Scan for the cell matching the given text and deliver its [X, Y] coordinate at center. 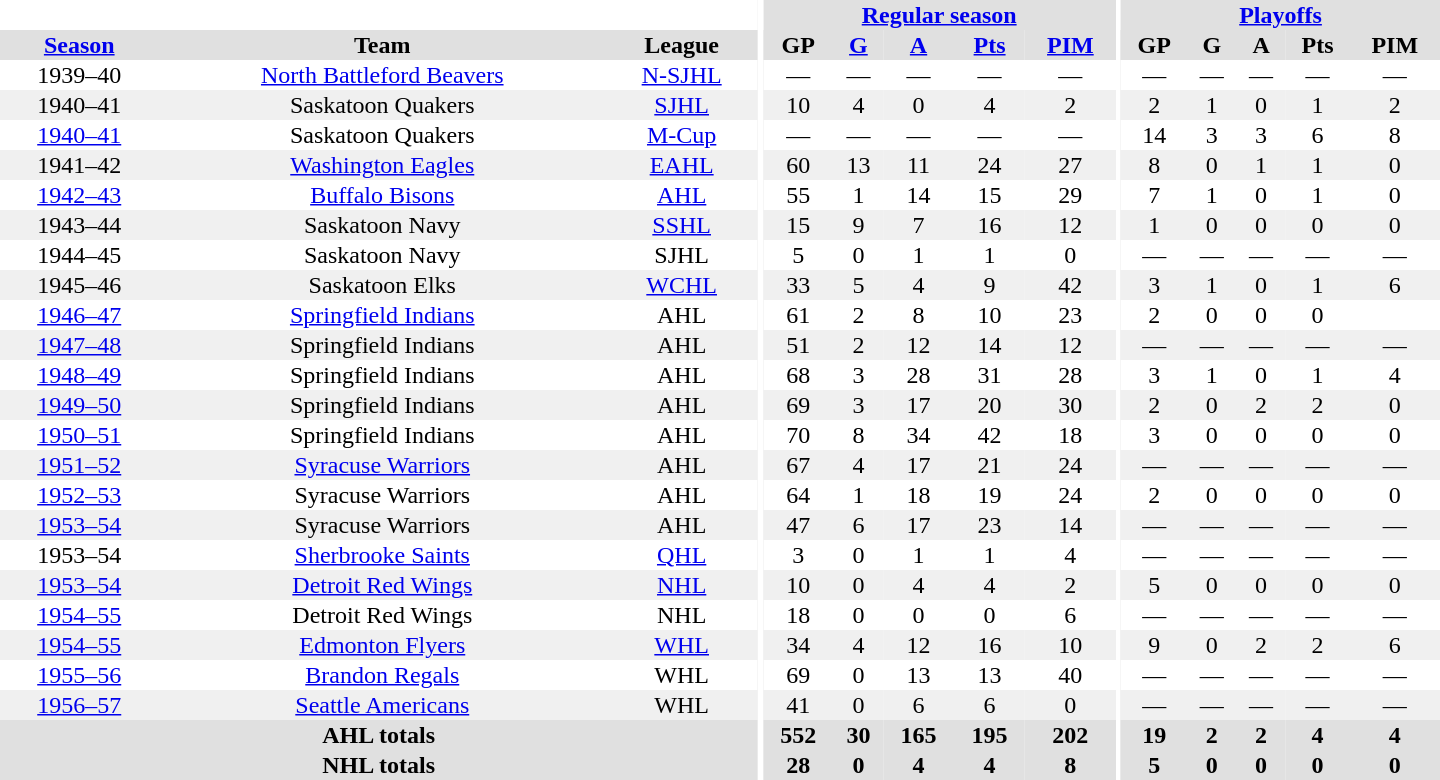
Seattle Americans [383, 705]
68 [798, 375]
Playoffs [1280, 15]
67 [798, 465]
1952–53 [80, 495]
33 [798, 285]
1942–43 [80, 195]
Regular season [940, 15]
1945–46 [80, 285]
North Battleford Beavers [383, 75]
202 [1070, 735]
1949–50 [80, 405]
1946–47 [80, 315]
Season [80, 45]
WCHL [682, 285]
1951–52 [80, 465]
N-SJHL [682, 75]
QHL [682, 555]
70 [798, 435]
1943–44 [80, 225]
Buffalo Bisons [383, 195]
1939–40 [80, 75]
552 [798, 735]
60 [798, 165]
61 [798, 315]
1955–56 [80, 675]
47 [798, 525]
31 [990, 375]
1947–48 [80, 345]
M-Cup [682, 135]
20 [990, 405]
Edmonton Flyers [383, 645]
11 [918, 165]
1941–42 [80, 165]
EAHL [682, 165]
29 [1070, 195]
27 [1070, 165]
Team [383, 45]
League [682, 45]
Sherbrooke Saints [383, 555]
64 [798, 495]
51 [798, 345]
Washington Eagles [383, 165]
Brandon Regals [383, 675]
1948–49 [80, 375]
Saskatoon Elks [383, 285]
21 [990, 465]
1956–57 [80, 705]
SSHL [682, 225]
40 [1070, 675]
195 [990, 735]
165 [918, 735]
1950–51 [80, 435]
AHL totals [378, 735]
41 [798, 705]
55 [798, 195]
NHL totals [378, 765]
1944–45 [80, 255]
